Detect which cell encompasses the target text, then output its (X, Y) center coordinate. 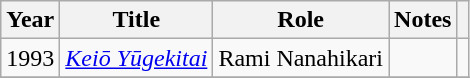
Rami Nanahikari (301, 58)
Notes (423, 20)
1993 (30, 58)
Keiō Yūgekitai (136, 58)
Year (30, 20)
Title (136, 20)
Role (301, 20)
